From the cell containing the given text, extract its center point as [X, Y] coordinate. 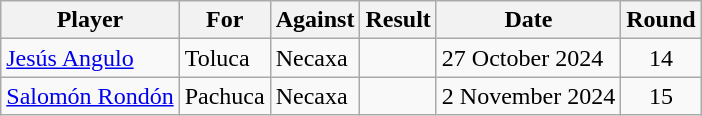
15 [661, 96]
Pachuca [224, 96]
Result [398, 20]
Date [528, 20]
27 October 2024 [528, 58]
2 November 2024 [528, 96]
14 [661, 58]
Against [315, 20]
Jesús Angulo [90, 58]
Salomón Rondón [90, 96]
Round [661, 20]
Toluca [224, 58]
Player [90, 20]
For [224, 20]
